Find where the given text appears and provide that cell's center as (x, y) coordinate. 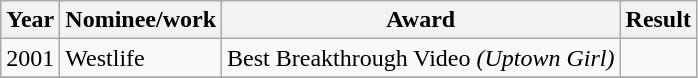
Result (658, 20)
Best Breakthrough Video (Uptown Girl) (421, 58)
Year (30, 20)
Westlife (141, 58)
Nominee/work (141, 20)
Award (421, 20)
2001 (30, 58)
